Pinpoint the cell where the given text exists, returning its [x, y] midpoint coordinate. 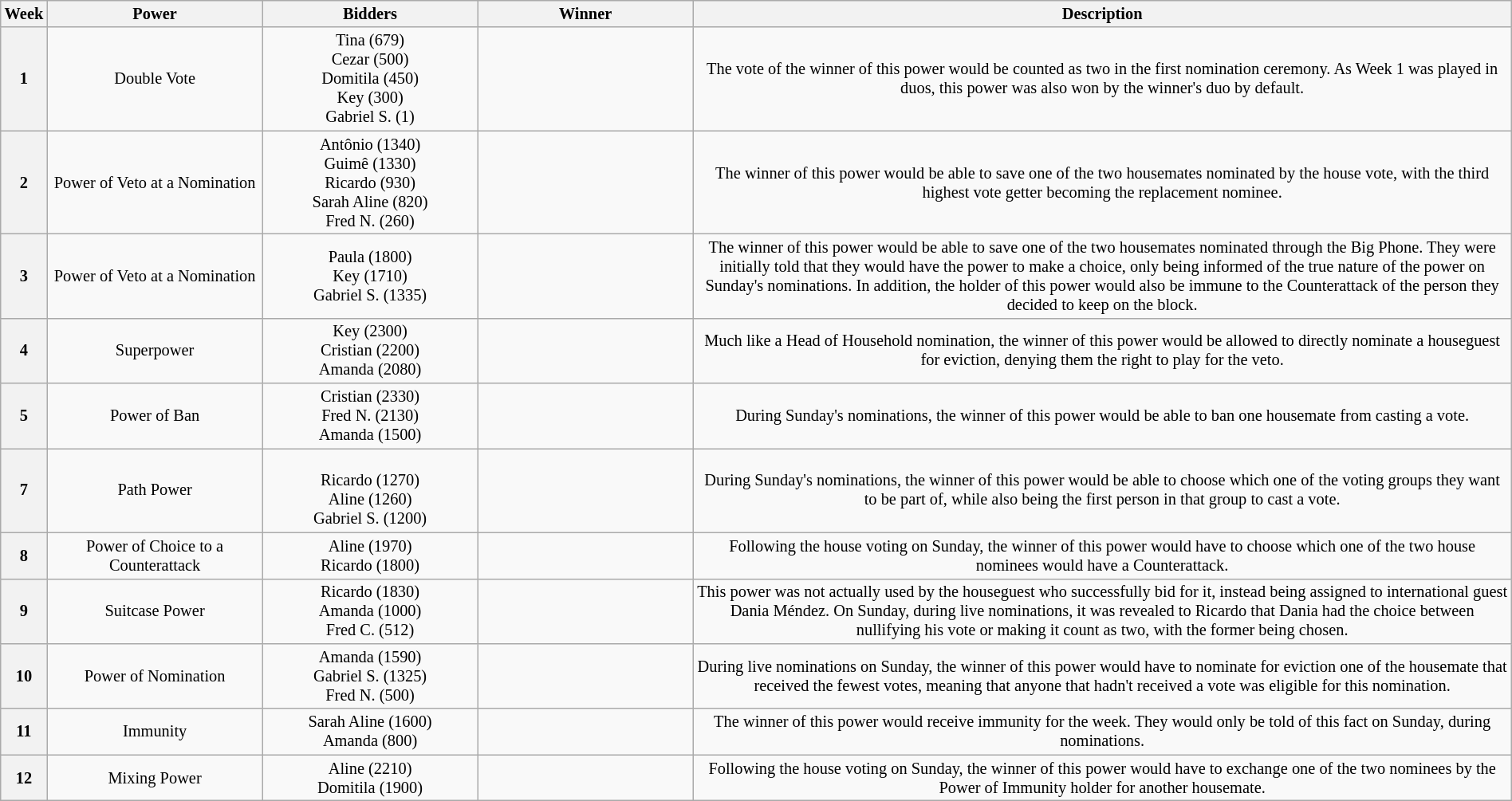
8 [24, 556]
5 [24, 416]
10 [24, 676]
Suitcase Power [155, 611]
4 [24, 351]
Key (2300)Cristian (2200)Amanda (2080) [370, 351]
Immunity [155, 732]
1 [24, 79]
9 [24, 611]
Antônio (1340)Guimê (1330)Ricardo (930)Sarah Aline (820)Fred N. (260) [370, 183]
Ricardo (1830)Amanda (1000)Fred C. (512) [370, 611]
Winner [585, 14]
The winner of this power would receive immunity for the week. They would only be told of this fact on Sunday, during nominations. [1102, 732]
11 [24, 732]
Ricardo (1270)Aline (1260)Gabriel S. (1200) [370, 490]
Description [1102, 14]
Paula (1800)Key (1710)Gabriel S. (1335) [370, 276]
3 [24, 276]
Path Power [155, 490]
Following the house voting on Sunday, the winner of this power would have to choose which one of the two house nominees would have a Counterattack. [1102, 556]
Week [24, 14]
12 [24, 778]
Aline (1970)Ricardo (1800) [370, 556]
Power of Choice to a Counterattack [155, 556]
Cristian (2330)Fred N. (2130)Amanda (1500) [370, 416]
7 [24, 490]
During Sunday's nominations, the winner of this power would be able to ban one housemate from casting a vote. [1102, 416]
Double Vote [155, 79]
Aline (2210)Domitila (1900) [370, 778]
Power of Ban [155, 416]
2 [24, 183]
Sarah Aline (1600)Amanda (800) [370, 732]
Power of Nomination [155, 676]
Superpower [155, 351]
Power [155, 14]
Bidders [370, 14]
Mixing Power [155, 778]
Amanda (1590)Gabriel S. (1325)Fred N. (500) [370, 676]
Tina (679)Cezar (500)Domitila (450)Key (300)Gabriel S. (1) [370, 79]
